Find where the given text appears and provide that cell's center as (x, y) coordinate. 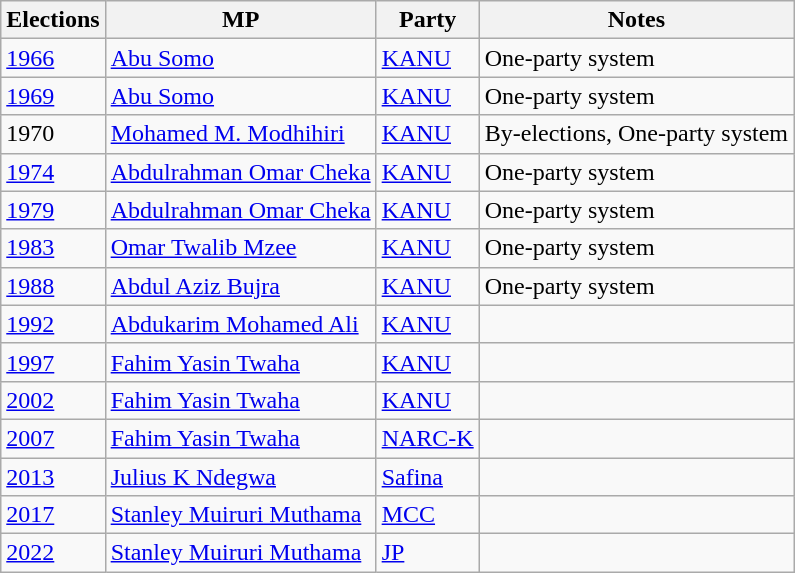
1966 (53, 58)
MP (240, 20)
Abdukarim Mohamed Ali (240, 324)
NARC-K (428, 438)
Mohamed M. Modhihiri (240, 134)
1970 (53, 134)
Julius K Ndegwa (240, 477)
Abdul Aziz Bujra (240, 286)
1988 (53, 286)
MCC (428, 515)
1997 (53, 362)
JP (428, 553)
Party (428, 20)
Elections (53, 20)
1969 (53, 96)
2022 (53, 553)
Notes (636, 20)
By-elections, One-party system (636, 134)
Safina (428, 477)
2007 (53, 438)
Omar Twalib Mzee (240, 248)
2017 (53, 515)
2013 (53, 477)
1974 (53, 172)
1983 (53, 248)
1992 (53, 324)
2002 (53, 400)
1979 (53, 210)
